Scan for the cell matching the given text and deliver its (x, y) coordinate at center. 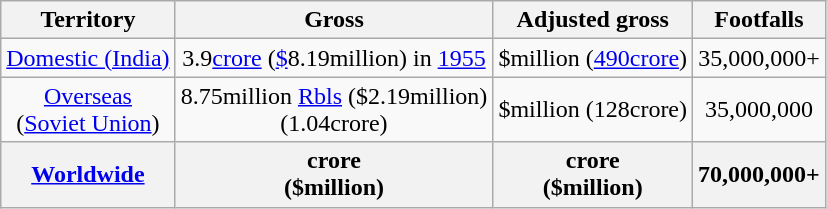
$million (490crore) (593, 58)
Overseas (Soviet Union) (88, 110)
Gross (334, 20)
$million (128crore) (593, 110)
Adjusted gross (593, 20)
Footfalls (760, 20)
35,000,000 (760, 110)
35,000,000+ (760, 58)
70,000,000+ (760, 174)
Domestic (India) (88, 58)
3.9crore ($8.19million) in 1955 (334, 58)
Territory (88, 20)
Worldwide (88, 174)
8.75million Rbls ($2.19million) (1.04crore) (334, 110)
